For the text-containing cell, return its midpoint in (X, Y) coordinate format. 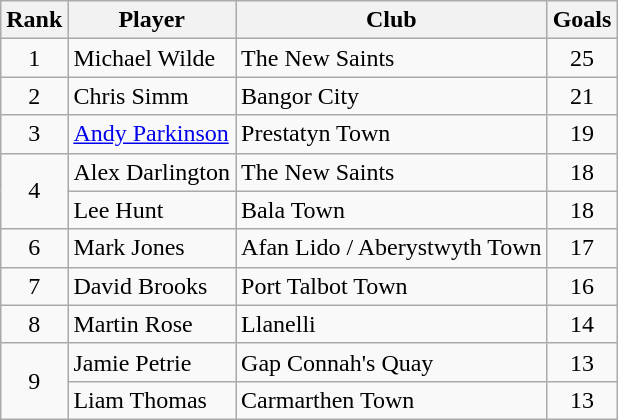
7 (34, 286)
Club (392, 20)
Jamie Petrie (152, 362)
8 (34, 324)
2 (34, 96)
Carmarthen Town (392, 400)
3 (34, 134)
Llanelli (392, 324)
Bangor City (392, 96)
19 (582, 134)
Player (152, 20)
Gap Connah's Quay (392, 362)
Port Talbot Town (392, 286)
14 (582, 324)
21 (582, 96)
Michael Wilde (152, 58)
Mark Jones (152, 248)
4 (34, 191)
Liam Thomas (152, 400)
1 (34, 58)
Andy Parkinson (152, 134)
16 (582, 286)
Bala Town (392, 210)
25 (582, 58)
Afan Lido / Aberystwyth Town (392, 248)
Lee Hunt (152, 210)
9 (34, 381)
David Brooks (152, 286)
Chris Simm (152, 96)
Rank (34, 20)
6 (34, 248)
Prestatyn Town (392, 134)
Alex Darlington (152, 172)
17 (582, 248)
Martin Rose (152, 324)
Goals (582, 20)
